Detect which cell encompasses the target text, then output its [X, Y] center coordinate. 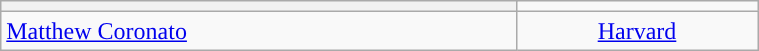
Matthew Coronato [259, 31]
Harvard [636, 31]
